Return (x, y) of the center of cell containing provided text 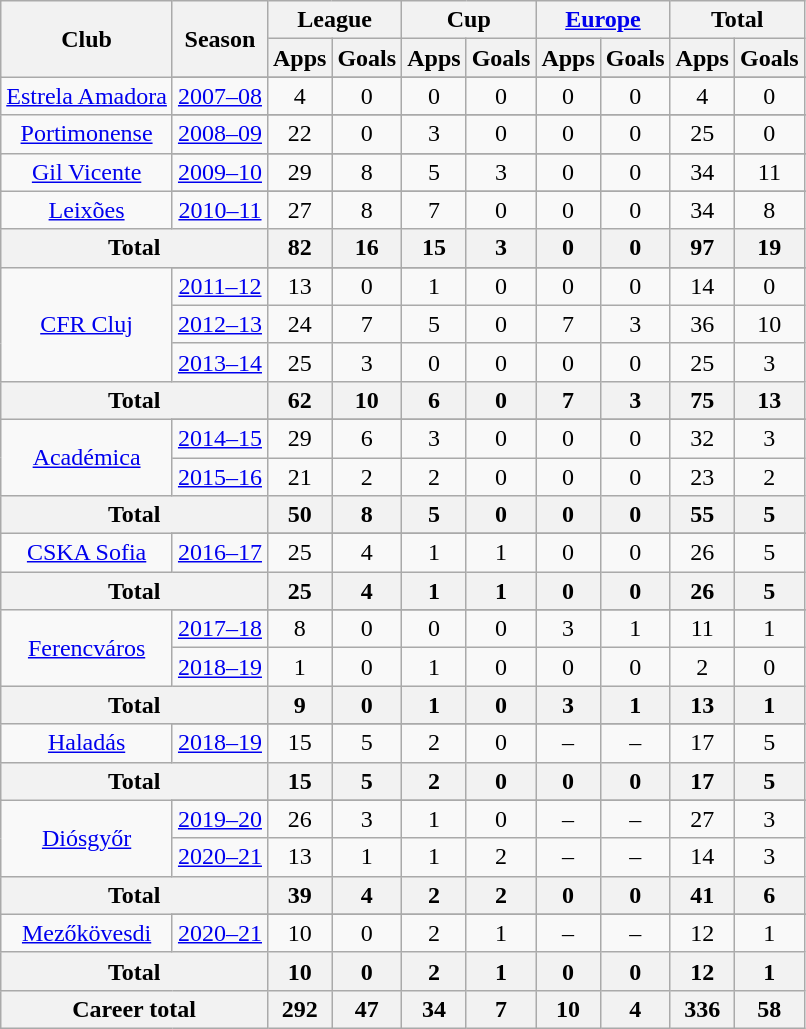
2010–11 (220, 210)
32 (702, 438)
22 (299, 134)
50 (299, 515)
Diósgyőr (87, 838)
62 (299, 400)
58 (769, 1009)
75 (702, 400)
41 (702, 895)
2019–20 (220, 819)
24 (299, 324)
2008–09 (220, 134)
2014–15 (220, 438)
2007–08 (220, 96)
82 (299, 248)
23 (702, 477)
Académica (87, 457)
Leixões (87, 210)
36 (702, 324)
2013–14 (220, 362)
CFR Cluj (87, 324)
336 (702, 1009)
Career total (134, 1009)
55 (702, 515)
Mezőkövesdi (87, 933)
2011–12 (220, 286)
39 (299, 895)
16 (367, 248)
292 (299, 1009)
97 (702, 248)
Ferencváros (87, 648)
Gil Vicente (87, 172)
Haladás (87, 743)
2016–17 (220, 553)
League (334, 20)
47 (367, 1009)
19 (769, 248)
2012–13 (220, 324)
2015–16 (220, 477)
Club (87, 39)
2009–10 (220, 172)
Cup (469, 20)
Estrela Amadora (87, 96)
Portimonense (87, 134)
21 (299, 477)
Season (220, 39)
Europe (603, 20)
9 (299, 705)
2017–18 (220, 629)
CSKA Sofia (87, 553)
